Locate the cell with the specified text and output its [X, Y] center coordinate. 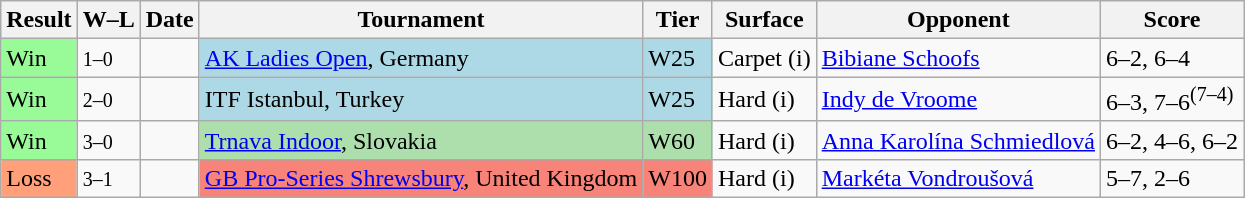
6–2, 6–4 [1172, 58]
Score [1172, 20]
Indy de Vroome [958, 100]
1–0 [108, 58]
Opponent [958, 20]
5–7, 2–6 [1172, 178]
3–1 [108, 178]
W–L [108, 20]
Tournament [420, 20]
6–2, 4–6, 6–2 [1172, 140]
3–0 [108, 140]
AK Ladies Open, Germany [420, 58]
Markéta Vondroušová [958, 178]
Anna Karolína Schmiedlová [958, 140]
Bibiane Schoofs [958, 58]
Surface [764, 20]
Tier [678, 20]
Trnava Indoor, Slovakia [420, 140]
2–0 [108, 100]
ITF Istanbul, Turkey [420, 100]
6–3, 7–6(7–4) [1172, 100]
Date [170, 20]
Carpet (i) [764, 58]
GB Pro-Series Shrewsbury, United Kingdom [420, 178]
W60 [678, 140]
Result [39, 20]
Loss [39, 178]
W100 [678, 178]
